Return (x, y) of the center of cell containing provided text 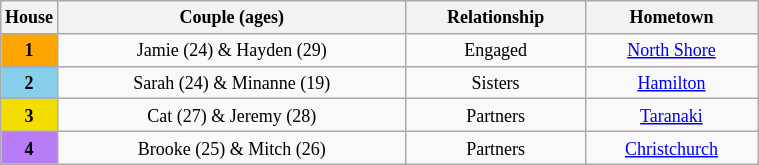
Cat (27) & Jeremy (28) (232, 116)
House (30, 18)
4 (30, 148)
1 (30, 50)
Engaged (496, 50)
Christchurch (671, 148)
Hamilton (671, 82)
2 (30, 82)
Jamie (24) & Hayden (29) (232, 50)
Brooke (25) & Mitch (26) (232, 148)
Couple (ages) (232, 18)
Sisters (496, 82)
Sarah (24) & Minanne (19) (232, 82)
3 (30, 116)
Hometown (671, 18)
Relationship (496, 18)
North Shore (671, 50)
Taranaki (671, 116)
